From the cell containing the given text, extract its center point as (x, y) coordinate. 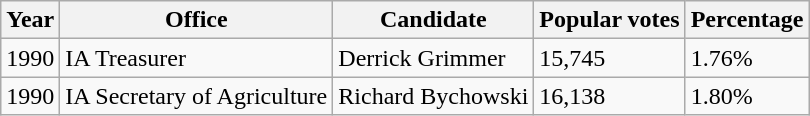
Office (196, 20)
1.80% (747, 96)
1.76% (747, 58)
Derrick Grimmer (434, 58)
Popular votes (610, 20)
IA Secretary of Agriculture (196, 96)
16,138 (610, 96)
Richard Bychowski (434, 96)
Year (30, 20)
Candidate (434, 20)
Percentage (747, 20)
IA Treasurer (196, 58)
15,745 (610, 58)
